Find where the given text appears and provide that cell's center as (x, y) coordinate. 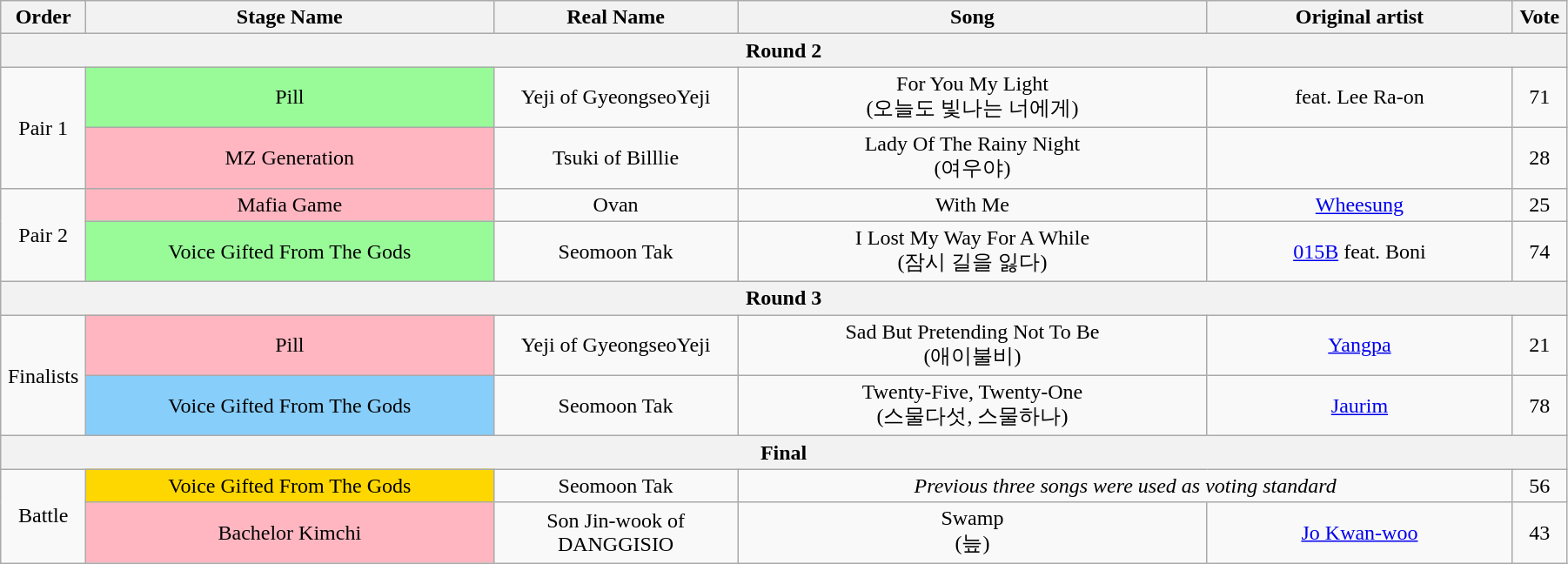
MZ Generation (290, 158)
Round 2 (784, 50)
With Me (973, 205)
Original artist (1359, 17)
Lady Of The Rainy Night(여우야) (973, 158)
feat. Lee Ra-on (1359, 97)
71 (1539, 97)
78 (1539, 406)
I Lost My Way For A While(잠시 길을 잃다) (973, 252)
74 (1539, 252)
21 (1539, 346)
Stage Name (290, 17)
28 (1539, 158)
56 (1539, 486)
Bachelor Kimchi (290, 533)
Jo Kwan-woo (1359, 533)
Swamp(늪) (973, 533)
Ovan (616, 205)
43 (1539, 533)
Son Jin-wook of DANGGISIO (616, 533)
Mafia Game (290, 205)
Yangpa (1359, 346)
Wheesung (1359, 205)
For You My Light(오늘도 빛나는 너에게) (973, 97)
Real Name (616, 17)
25 (1539, 205)
Sad But Pretending Not To Be(애이불비) (973, 346)
015B feat. Boni (1359, 252)
Battle (44, 516)
Round 3 (784, 299)
Pair 1 (44, 127)
Finalists (44, 376)
Order (44, 17)
Song (973, 17)
Vote (1539, 17)
Jaurim (1359, 406)
Final (784, 453)
Pair 2 (44, 235)
Tsuki of Billlie (616, 158)
Twenty-Five, Twenty-One(스물다섯, 스물하나) (973, 406)
Previous three songs were used as voting standard (1125, 486)
